Determine the [X, Y] coordinate at the center of the cell enclosing the given text.  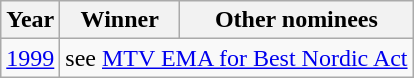
Other nominees [296, 20]
Year [30, 20]
1999 [30, 58]
Winner [120, 20]
see MTV EMA for Best Nordic Act [236, 58]
